From the cell containing the given text, extract its center point as (x, y) coordinate. 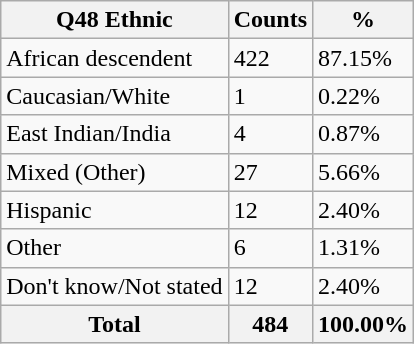
Caucasian/White (114, 96)
Don't know/Not stated (114, 286)
27 (270, 172)
Other (114, 248)
0.22% (364, 96)
Hispanic (114, 210)
4 (270, 134)
East Indian/India (114, 134)
0.87% (364, 134)
1 (270, 96)
African descendent (114, 58)
100.00% (364, 324)
5.66% (364, 172)
484 (270, 324)
1.31% (364, 248)
Counts (270, 20)
87.15% (364, 58)
Q48 Ethnic (114, 20)
422 (270, 58)
% (364, 20)
6 (270, 248)
Mixed (Other) (114, 172)
Total (114, 324)
